Find where the given text appears and provide that cell's center as (x, y) coordinate. 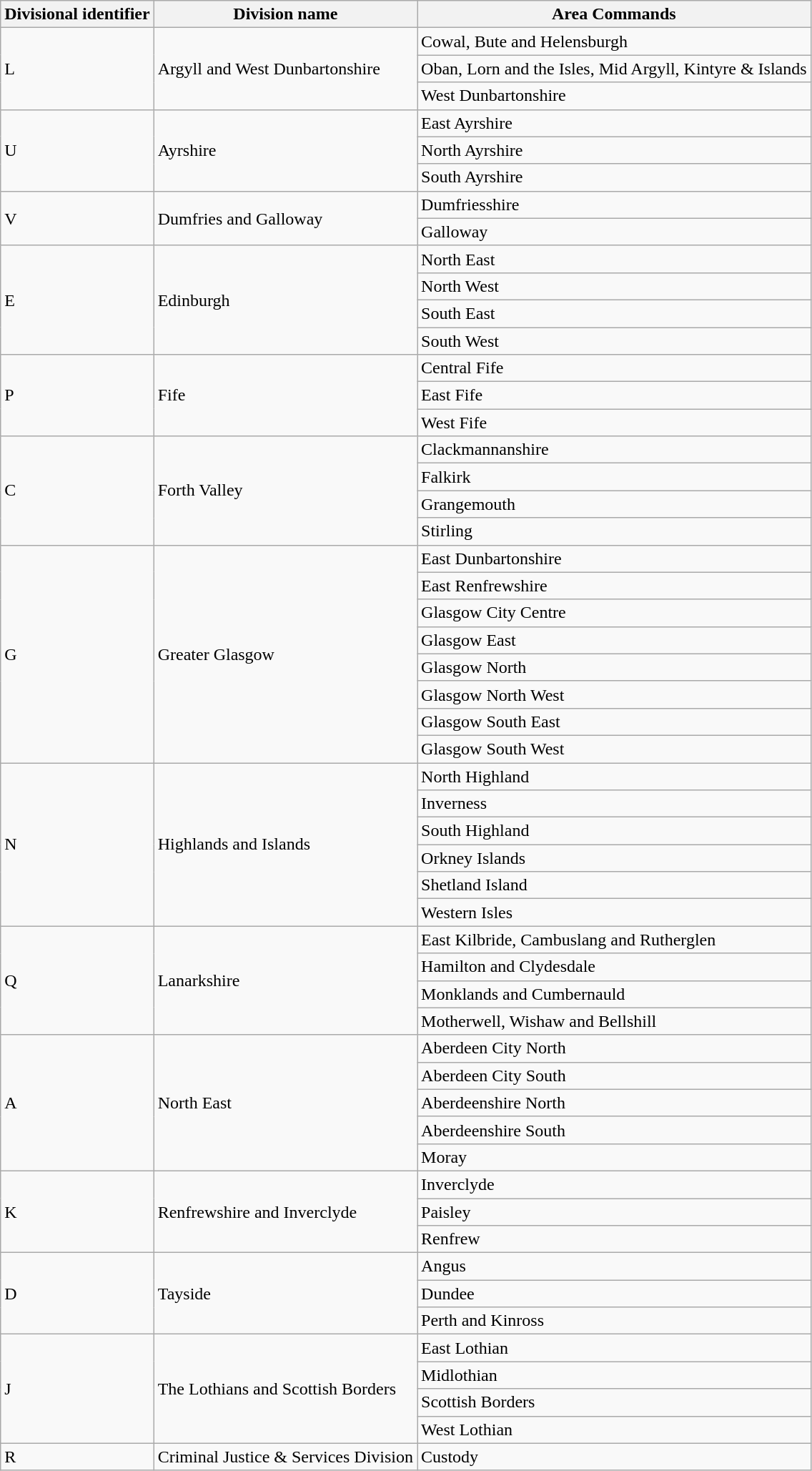
G (77, 654)
Shetland Island (615, 885)
Motherwell, Wishaw and Bellshill (615, 1021)
Cowal, Bute and Helensburgh (615, 41)
Glasgow North (615, 667)
West Fife (615, 423)
Central Fife (615, 368)
East Ayrshire (615, 123)
Edinburgh (285, 300)
West Dunbartonshire (615, 96)
East Lothian (615, 1348)
South West (615, 341)
A (77, 1103)
C (77, 491)
Aberdeenshire North (615, 1103)
Inverness (615, 804)
Forth Valley (285, 491)
Glasgow City Centre (615, 613)
Oban, Lorn and the Isles, Mid Argyll, Kintyre & Islands (615, 69)
Galloway (615, 232)
North Highland (615, 776)
Glasgow South West (615, 749)
North West (615, 286)
Western Isles (615, 912)
East Kilbride, Cambuslang and Rutherglen (615, 940)
Criminal Justice & Services Division (285, 1457)
Q (77, 980)
J (77, 1389)
Scottish Borders (615, 1402)
Stirling (615, 531)
Division name (285, 14)
D (77, 1294)
V (77, 218)
Dundee (615, 1294)
East Fife (615, 395)
E (77, 300)
Greater Glasgow (285, 654)
Glasgow East (615, 640)
Moray (615, 1157)
South Ayrshire (615, 177)
Area Commands (615, 14)
L (77, 69)
Perth and Kinross (615, 1321)
R (77, 1457)
Argyll and West Dunbartonshire (285, 69)
N (77, 844)
Glasgow South East (615, 722)
Tayside (285, 1294)
Aberdeen City North (615, 1048)
East Dunbartonshire (615, 559)
P (77, 395)
Grangemouth (615, 504)
Lanarkshire (285, 980)
Clackmannanshire (615, 450)
Ayrshire (285, 150)
Dumfries and Galloway (285, 218)
Custody (615, 1457)
K (77, 1211)
The Lothians and Scottish Borders (285, 1389)
Fife (285, 395)
U (77, 150)
Aberdeen City South (615, 1076)
Glasgow North West (615, 694)
Aberdeenshire South (615, 1130)
Midlothian (615, 1375)
Inverclyde (615, 1184)
Renfrew (615, 1239)
Highlands and Islands (285, 844)
Divisional identifier (77, 14)
West Lothian (615, 1430)
South East (615, 313)
Falkirk (615, 477)
Angus (615, 1266)
North Ayrshire (615, 150)
Hamilton and Clydesdale (615, 967)
South Highland (615, 831)
East Renfrewshire (615, 586)
Orkney Islands (615, 858)
Paisley (615, 1212)
Dumfriesshire (615, 205)
Monklands and Cumbernauld (615, 994)
Renfrewshire and Inverclyde (285, 1211)
